Search for the cell housing the specified text and yield its [X, Y] center coordinate. 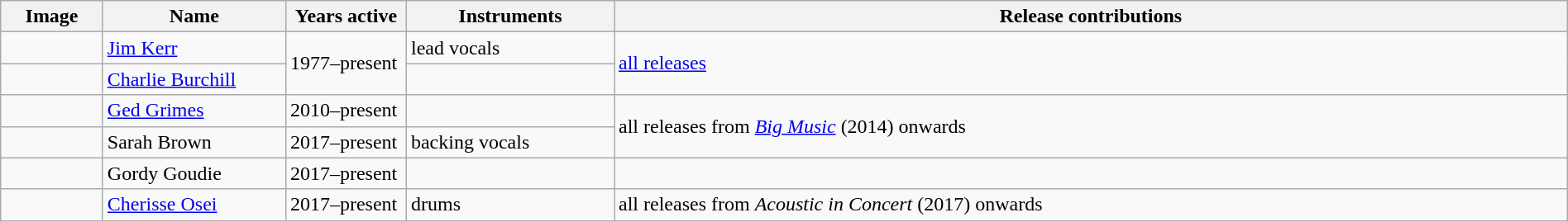
Instruments [509, 17]
lead vocals [509, 48]
backing vocals [509, 142]
Ged Grimes [194, 111]
Cherisse Osei [194, 205]
drums [509, 205]
Charlie Burchill [194, 79]
Years active [346, 17]
all releases [1090, 64]
all releases from Big Music (2014) onwards [1090, 126]
2010–present [346, 111]
Release contributions [1090, 17]
all releases from Acoustic in Concert (2017) onwards [1090, 205]
Gordy Goudie [194, 173]
Jim Kerr [194, 48]
1977–present [346, 64]
Image [52, 17]
Sarah Brown [194, 142]
Name [194, 17]
